Output the [X, Y] coordinate of the center of the cell containing the given text.  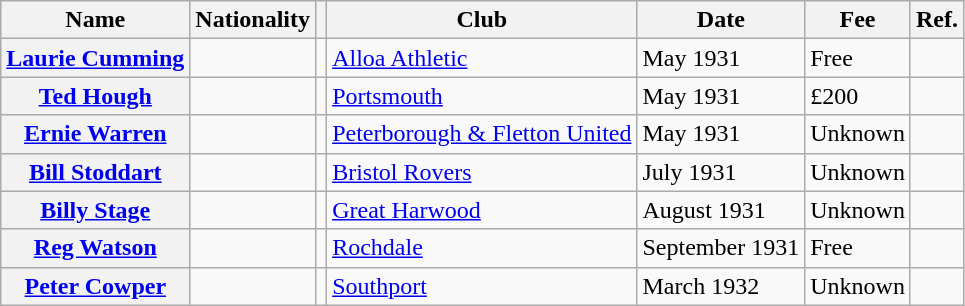
Great Harwood [482, 210]
Bill Stoddart [96, 172]
Bristol Rovers [482, 172]
Billy Stage [96, 210]
August 1931 [721, 210]
Laurie Cumming [96, 58]
Peter Cowper [96, 286]
Name [96, 20]
March 1932 [721, 286]
Date [721, 20]
Peterborough & Fletton United [482, 134]
£200 [858, 96]
Reg Watson [96, 248]
Portsmouth [482, 96]
September 1931 [721, 248]
Club [482, 20]
Fee [858, 20]
Southport [482, 286]
Alloa Athletic [482, 58]
Ref. [936, 20]
Ernie Warren [96, 134]
July 1931 [721, 172]
Rochdale [482, 248]
Nationality [253, 20]
Ted Hough [96, 96]
